Return (x, y) of the center of cell containing provided text 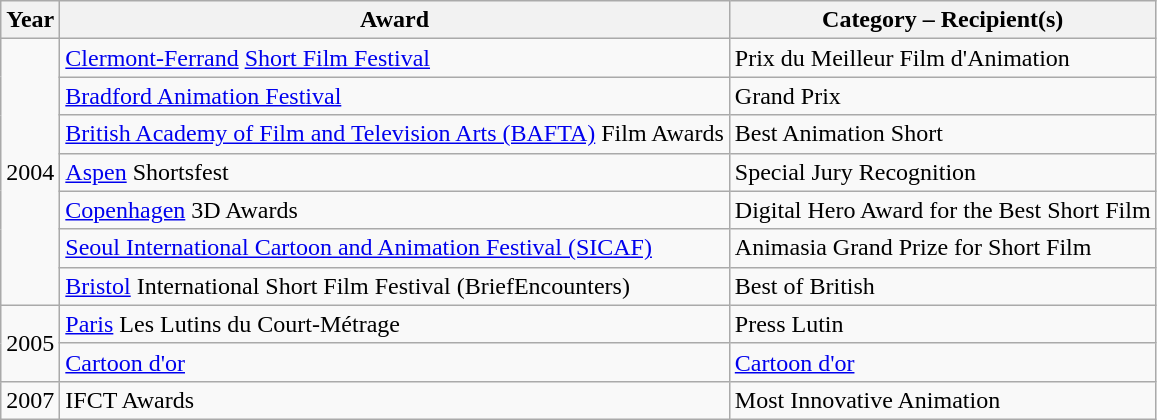
Prix du Meilleur Film d'Animation (942, 58)
Paris Les Lutins du Court-Métrage (394, 324)
Year (30, 20)
British Academy of Film and Television Arts (BAFTA) Film Awards (394, 134)
Seoul International Cartoon and Animation Festival (SICAF) (394, 248)
Category – Recipient(s) (942, 20)
Copenhagen 3D Awards (394, 210)
Best Animation Short (942, 134)
Bristol International Short Film Festival (BriefEncounters) (394, 286)
2004 (30, 172)
Special Jury Recognition (942, 172)
2005 (30, 343)
Clermont-Ferrand Short Film Festival (394, 58)
Aspen Shortsfest (394, 172)
Animasia Grand Prize for Short Film (942, 248)
Most Innovative Animation (942, 400)
Award (394, 20)
Digital Hero Award for the Best Short Film (942, 210)
Bradford Animation Festival (394, 96)
Press Lutin (942, 324)
Best of British (942, 286)
Grand Prix (942, 96)
IFCT Awards (394, 400)
2007 (30, 400)
